Scan for the cell matching the given text and deliver its (X, Y) coordinate at center. 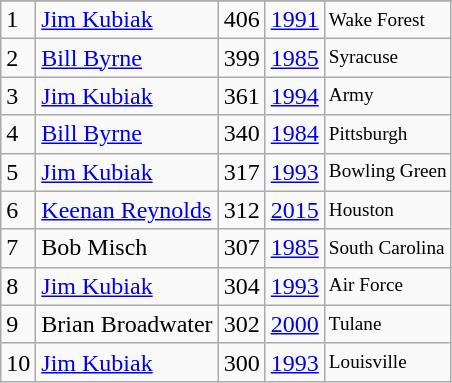
Bowling Green (388, 172)
2015 (294, 210)
5 (18, 172)
Air Force (388, 286)
300 (242, 362)
8 (18, 286)
6 (18, 210)
1991 (294, 20)
2000 (294, 324)
340 (242, 134)
Houston (388, 210)
South Carolina (388, 248)
Bob Misch (127, 248)
399 (242, 58)
Brian Broadwater (127, 324)
1 (18, 20)
1994 (294, 96)
Syracuse (388, 58)
4 (18, 134)
Pittsburgh (388, 134)
9 (18, 324)
361 (242, 96)
317 (242, 172)
10 (18, 362)
307 (242, 248)
Keenan Reynolds (127, 210)
7 (18, 248)
Wake Forest (388, 20)
2 (18, 58)
406 (242, 20)
304 (242, 286)
302 (242, 324)
3 (18, 96)
Louisville (388, 362)
Army (388, 96)
1984 (294, 134)
312 (242, 210)
Tulane (388, 324)
